Output the [X, Y] coordinate of the center of the cell containing the given text.  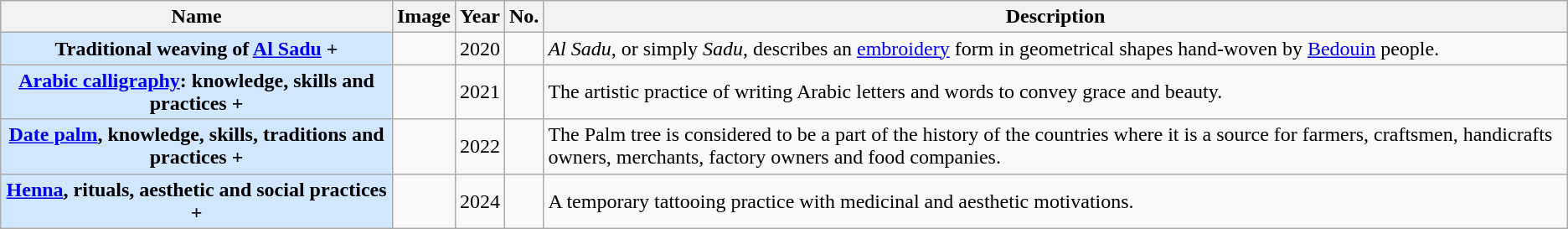
Al Sadu, or simply Sadu, describes an embroidery form in geometrical shapes hand-woven by Bedouin people. [1055, 49]
No. [524, 17]
Year [479, 17]
2020 [479, 49]
A temporary tattooing practice with medicinal and aesthetic motivations. [1055, 201]
Traditional weaving of Al Sadu + [197, 49]
The artistic practice of writing Arabic letters and words to convey grace and beauty. [1055, 92]
2021 [479, 92]
2024 [479, 201]
2022 [479, 146]
Image [424, 17]
Arabic calligraphy: knowledge, skills and practices + [197, 92]
Date palm, knowledge, skills, traditions and practices + [197, 146]
Name [197, 17]
Description [1055, 17]
Henna, rituals, aesthetic and social practices + [197, 201]
